Locate the cell with the specified text and output its [x, y] center coordinate. 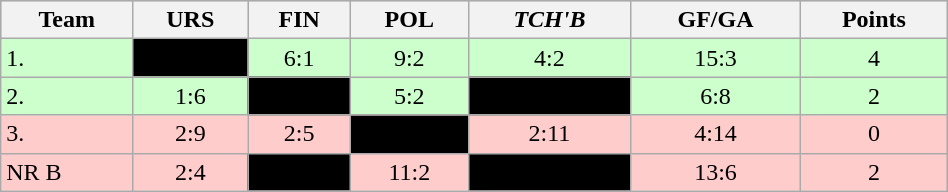
6:1 [299, 58]
2:9 [190, 134]
URS [190, 20]
2:4 [190, 172]
9:2 [409, 58]
TCH'B [549, 20]
2:11 [549, 134]
5:2 [409, 96]
Team [67, 20]
4 [874, 58]
GF/GA [716, 20]
1. [67, 58]
13:6 [716, 172]
6:8 [716, 96]
2:5 [299, 134]
2. [67, 96]
NR B [67, 172]
1:6 [190, 96]
11:2 [409, 172]
4:2 [549, 58]
4:14 [716, 134]
FIN [299, 20]
0 [874, 134]
POL [409, 20]
Points [874, 20]
15:3 [716, 58]
3. [67, 134]
